Identify which cell holds the provided text, then report its [X, Y] central coordinate. 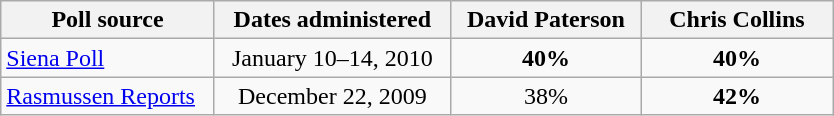
Chris Collins [736, 20]
David Paterson [546, 20]
Siena Poll [108, 58]
December 22, 2009 [332, 96]
42% [736, 96]
Poll source [108, 20]
January 10–14, 2010 [332, 58]
Rasmussen Reports [108, 96]
38% [546, 96]
Dates administered [332, 20]
